Locate the cell with the specified text and output its [x, y] center coordinate. 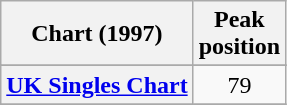
Chart (1997) [97, 34]
UK Singles Chart [97, 85]
79 [239, 85]
Peakposition [239, 34]
